Pinpoint the cell where the given text exists, returning its (x, y) midpoint coordinate. 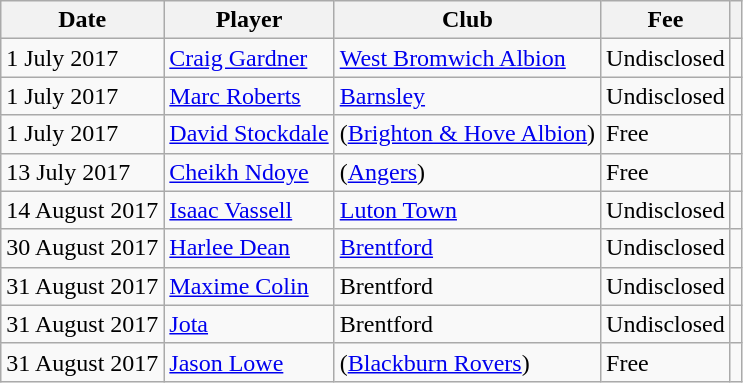
Club (467, 20)
Jason Lowe (249, 362)
Cheikh Ndoye (249, 172)
Fee (666, 20)
30 August 2017 (82, 248)
Barnsley (467, 96)
Isaac Vassell (249, 210)
13 July 2017 (82, 172)
(Brighton & Hove Albion) (467, 134)
(Blackburn Rovers) (467, 362)
Date (82, 20)
Maxime Colin (249, 286)
(Angers) (467, 172)
David Stockdale (249, 134)
Marc Roberts (249, 96)
Jota (249, 324)
Luton Town (467, 210)
Craig Gardner (249, 58)
Player (249, 20)
West Bromwich Albion (467, 58)
14 August 2017 (82, 210)
Harlee Dean (249, 248)
